Identify which cell holds the provided text, then report its (X, Y) central coordinate. 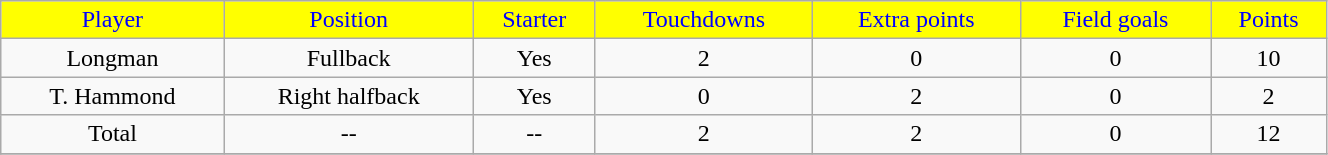
Right halfback (348, 96)
Starter (534, 20)
Fullback (348, 58)
Longman (112, 58)
12 (1269, 134)
Position (348, 20)
Points (1269, 20)
T. Hammond (112, 96)
Touchdowns (704, 20)
Field goals (1116, 20)
10 (1269, 58)
Player (112, 20)
Total (112, 134)
Extra points (916, 20)
